Extract the (X, Y) coordinate from the center of the cell holding the provided text.  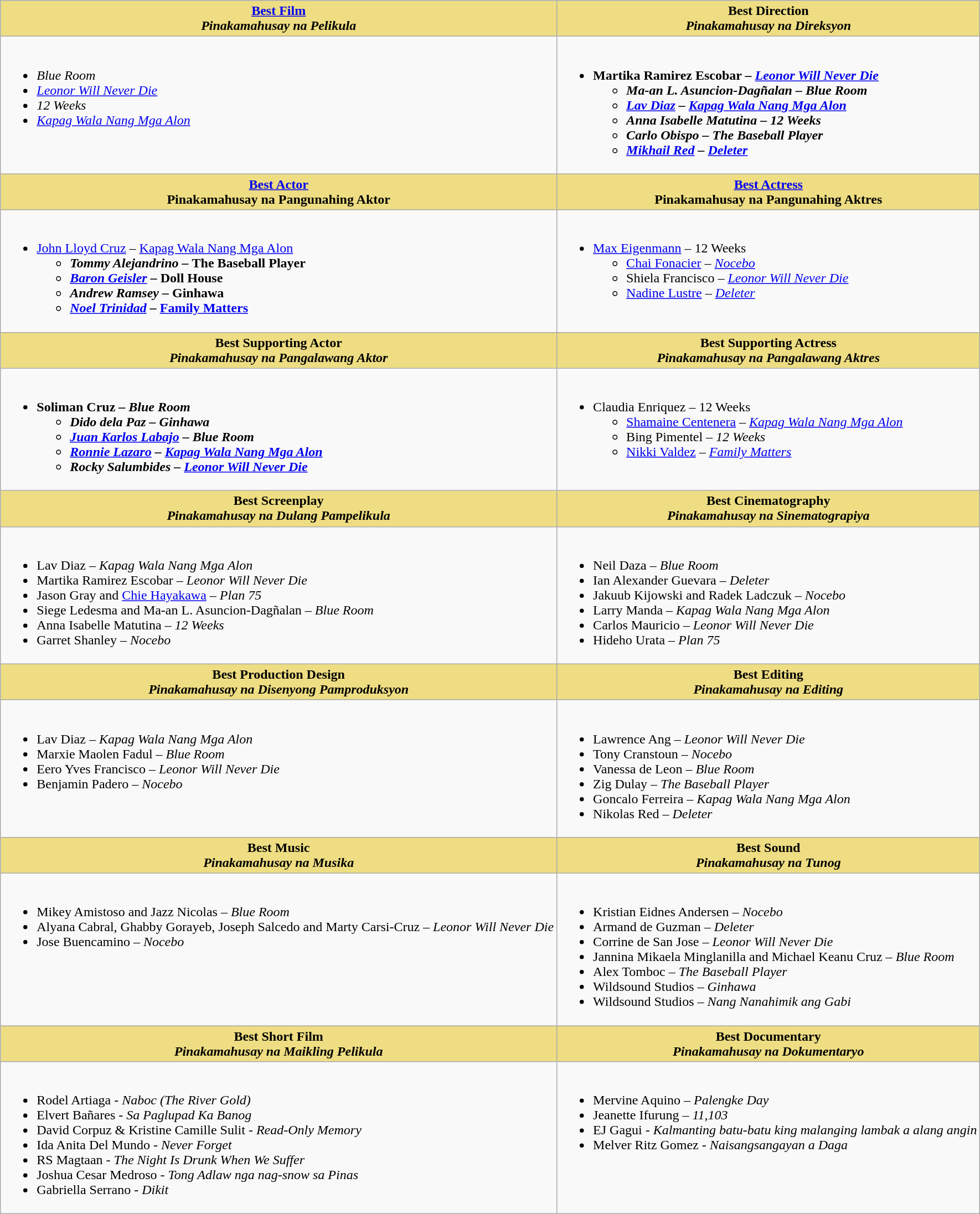
Best Supporting ActressPinakamahusay na Pangalawang Aktres (768, 350)
Best EditingPinakamahusay na Editing (768, 682)
Best DirectionPinakamahusay na Direksyon (768, 19)
Best CinematographyPinakamahusay na Sinematograpiya (768, 508)
Best Short FilmPinakamahusay na Maikling Pelikula (279, 1043)
Claudia Enriquez – 12 WeeksShamaine Centenera – Kapag Wala Nang Mga AlonBing Pimentel – 12 WeeksNikki Valdez – Family Matters (768, 430)
Lav Diaz – Kapag Wala Nang Mga AlonMarxie Maolen Fadul – Blue RoomEero Yves Francisco – Leonor Will Never DieBenjamin Padero – Nocebo (279, 768)
Best SoundPinakamahusay na Tunog (768, 855)
Best Production DesignPinakamahusay na Disenyong Pamproduksyon (279, 682)
Blue RoomLeonor Will Never Die12 WeeksKapag Wala Nang Mga Alon (279, 105)
Max Eigenmann – 12 WeeksChai Fonacier – NoceboShiela Francisco – Leonor Will Never DieNadine Lustre – Deleter (768, 271)
Best MusicPinakamahusay na Musika (279, 855)
Best ScreenplayPinakamahusay na Dulang Pampelikula (279, 508)
Best DocumentaryPinakamahusay na Dokumentaryo (768, 1043)
Best FilmPinakamahusay na Pelikula (279, 19)
Best ActorPinakamahusay na Pangunahing Aktor (279, 192)
Best ActressPinakamahusay na Pangunahing Aktres (768, 192)
Best Supporting ActorPinakamahusay na Pangalawang Aktor (279, 350)
